Search for the cell housing the specified text and yield its (x, y) center coordinate. 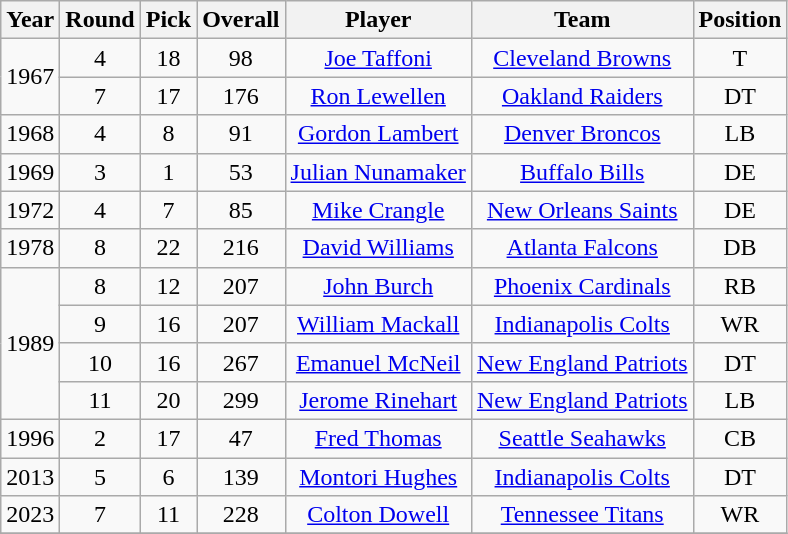
Overall (241, 20)
Tennessee Titans (582, 515)
228 (241, 515)
299 (241, 400)
91 (241, 134)
18 (168, 58)
Team (582, 20)
98 (241, 58)
139 (241, 477)
Position (740, 20)
CB (740, 438)
David Williams (378, 248)
22 (168, 248)
20 (168, 400)
1972 (30, 210)
2 (100, 438)
9 (100, 324)
85 (241, 210)
Fred Thomas (378, 438)
5 (100, 477)
Denver Broncos (582, 134)
Cleveland Browns (582, 58)
47 (241, 438)
1 (168, 172)
William Mackall (378, 324)
1968 (30, 134)
Gordon Lambert (378, 134)
2023 (30, 515)
2013 (30, 477)
10 (100, 362)
Joe Taffoni (378, 58)
Round (100, 20)
Seattle Seahawks (582, 438)
Player (378, 20)
John Burch (378, 286)
Pick (168, 20)
6 (168, 477)
RB (740, 286)
Atlanta Falcons (582, 248)
Phoenix Cardinals (582, 286)
1996 (30, 438)
DB (740, 248)
Ron Lewellen (378, 96)
Oakland Raiders (582, 96)
216 (241, 248)
1967 (30, 77)
1969 (30, 172)
3 (100, 172)
267 (241, 362)
1989 (30, 343)
New Orleans Saints (582, 210)
Buffalo Bills (582, 172)
1978 (30, 248)
53 (241, 172)
T (740, 58)
Jerome Rinehart (378, 400)
Julian Nunamaker (378, 172)
12 (168, 286)
Mike Crangle (378, 210)
Emanuel McNeil (378, 362)
176 (241, 96)
Montori Hughes (378, 477)
Colton Dowell (378, 515)
Year (30, 20)
